Locate the cell with the specified text and output its [x, y] center coordinate. 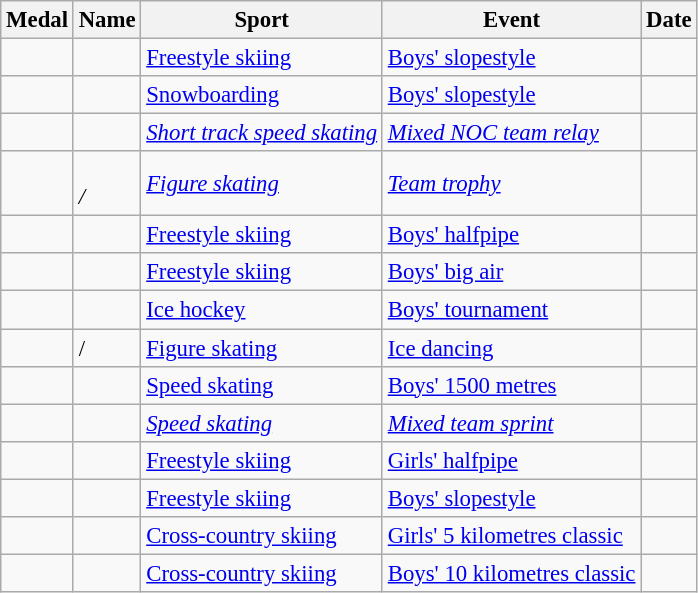
Team trophy [511, 184]
Medal [38, 20]
Sport [262, 20]
Mixed NOC team relay [511, 133]
Girls' halfpipe [511, 460]
Event [511, 20]
Boys' big air [511, 273]
Girls' 5 kilometres classic [511, 536]
Boys' 10 kilometres classic [511, 573]
Snowboarding [262, 95]
Short track speed skating [262, 133]
Boys' halfpipe [511, 235]
Mixed team sprint [511, 423]
Name [107, 20]
Date [669, 20]
Boys' tournament [511, 310]
Boys' 1500 metres [511, 385]
Ice dancing [511, 348]
Ice hockey [262, 310]
